Determine the (x, y) coordinate at the center of the cell enclosing the given text.  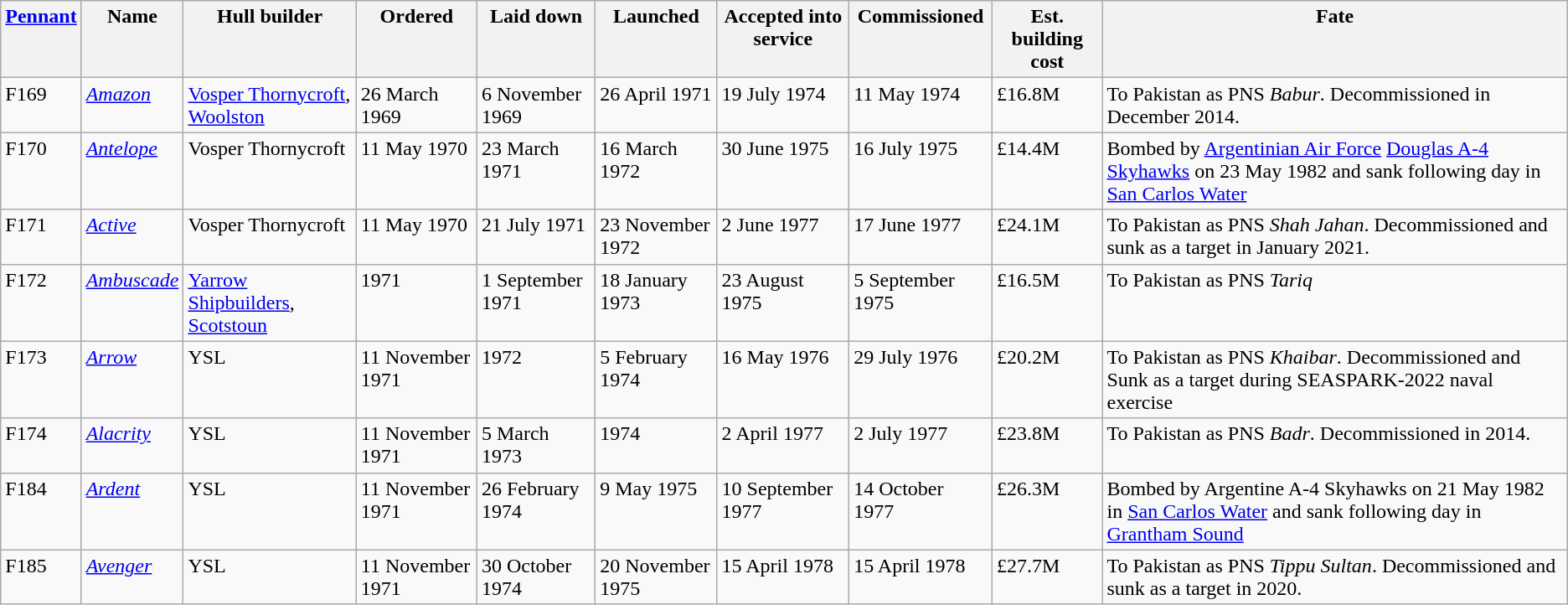
Accepted into service (783, 39)
26 April 1971 (657, 106)
9 May 1975 (657, 511)
10 September 1977 (783, 511)
23 August 1975 (783, 302)
To Pakistan as PNS Babur. Decommissioned in December 2014. (1335, 106)
£23.8M (1047, 446)
To Pakistan as PNS Tippu Sultan. Decommissioned and sunk as a target in 2020. (1335, 577)
To Pakistan as PNS Tariq (1335, 302)
F172 (41, 302)
F174 (41, 446)
2 April 1977 (783, 446)
1971 (416, 302)
Name (132, 39)
Vosper Thornycroft, Woolston (270, 106)
29 July 1976 (921, 380)
23 November 1972 (657, 236)
F170 (41, 171)
Antelope (132, 171)
Ardent (132, 511)
£26.3M (1047, 511)
Avenger (132, 577)
To Pakistan as PNS Badr. Decommissioned in 2014. (1335, 446)
Ordered (416, 39)
Fate (1335, 39)
Alacrity (132, 446)
£27.7M (1047, 577)
26 February 1974 (536, 511)
2 July 1977 (921, 446)
20 November 1975 (657, 577)
Yarrow Shipbuilders, Scotstoun (270, 302)
21 July 1971 (536, 236)
F171 (41, 236)
1 September 1971 (536, 302)
Commissioned (921, 39)
To Pakistan as PNS Shah Jahan. Decommissioned and sunk as a target in January 2021. (1335, 236)
F169 (41, 106)
Amazon (132, 106)
£16.5M (1047, 302)
Arrow (132, 380)
F185 (41, 577)
30 June 1975 (783, 171)
Est. building cost (1047, 39)
1974 (657, 446)
16 May 1976 (783, 380)
Active (132, 236)
Laid down (536, 39)
1972 (536, 380)
Hull builder (270, 39)
18 January 1973 (657, 302)
14 October 1977 (921, 511)
23 March 1971 (536, 171)
16 March 1972 (657, 171)
F173 (41, 380)
£16.8M (1047, 106)
11 May 1974 (921, 106)
26 March 1969 (416, 106)
17 June 1977 (921, 236)
To Pakistan as PNS Khaibar. Decommissioned and Sunk as a target during SEASPARK-2022 naval exercise (1335, 380)
Launched (657, 39)
30 October 1974 (536, 577)
5 February 1974 (657, 380)
£20.2M (1047, 380)
5 March 1973 (536, 446)
6 November 1969 (536, 106)
16 July 1975 (921, 171)
£24.1M (1047, 236)
Pennant (41, 39)
Ambuscade (132, 302)
F184 (41, 511)
Bombed by Argentine A-4 Skyhawks on 21 May 1982 in San Carlos Water and sank following day in Grantham Sound (1335, 511)
19 July 1974 (783, 106)
2 June 1977 (783, 236)
Bombed by Argentinian Air Force Douglas A-4 Skyhawks on 23 May 1982 and sank following day in San Carlos Water (1335, 171)
5 September 1975 (921, 302)
£14.4M (1047, 171)
